Extract the (x, y) coordinate from the center of the cell holding the provided text.  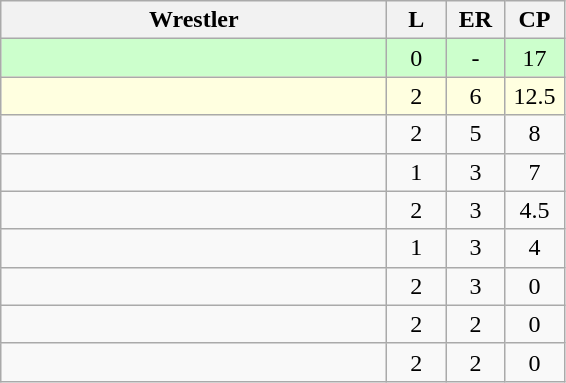
4 (534, 248)
- (476, 58)
7 (534, 172)
17 (534, 58)
5 (476, 134)
6 (476, 96)
12.5 (534, 96)
ER (476, 20)
8 (534, 134)
CP (534, 20)
L (416, 20)
4.5 (534, 210)
Wrestler (194, 20)
